Pinpoint the cell where the given text exists, returning its (X, Y) midpoint coordinate. 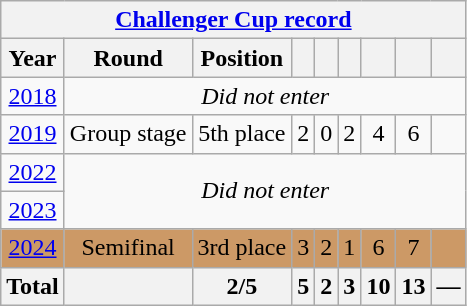
2022 (33, 172)
2018 (33, 96)
Challenger Cup record (234, 20)
1 (350, 248)
Semifinal (128, 248)
Group stage (128, 134)
3rd place (242, 248)
2023 (33, 210)
4 (378, 134)
0 (326, 134)
Position (242, 58)
2024 (33, 248)
5 (304, 286)
Year (33, 58)
Round (128, 58)
2019 (33, 134)
13 (414, 286)
2/5 (242, 286)
— (448, 286)
5th place (242, 134)
Total (33, 286)
7 (414, 248)
10 (378, 286)
